Detect which cell encompasses the target text, then output its [X, Y] center coordinate. 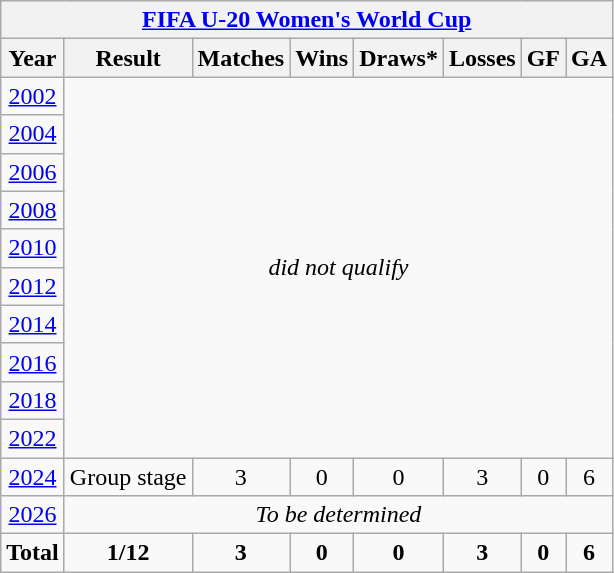
To be determined [338, 515]
2024 [33, 477]
2012 [33, 286]
2026 [33, 515]
2010 [33, 248]
2016 [33, 362]
2014 [33, 324]
did not qualify [338, 268]
Group stage [128, 477]
2004 [33, 134]
2002 [33, 96]
GA [590, 58]
Wins [322, 58]
1/12 [128, 553]
2008 [33, 210]
Result [128, 58]
2022 [33, 438]
Year [33, 58]
Total [33, 553]
Matches [241, 58]
FIFA U-20 Women's World Cup [307, 20]
Draws* [399, 58]
2018 [33, 400]
GF [543, 58]
Losses [482, 58]
2006 [33, 172]
